Scan for the cell matching the given text and deliver its [x, y] coordinate at center. 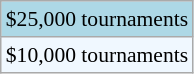
$10,000 tournaments [97, 55]
$25,000 tournaments [97, 19]
